Scan for the cell matching the given text and deliver its [x, y] coordinate at center. 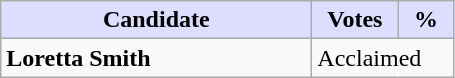
Votes [355, 20]
Candidate [156, 20]
Acclaimed [383, 58]
Loretta Smith [156, 58]
% [426, 20]
